For the text-containing cell, return its midpoint in (X, Y) coordinate format. 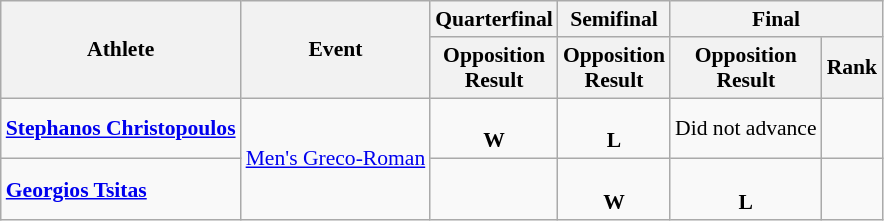
Rank (852, 68)
Athlete (121, 50)
Semifinal (614, 19)
Men's Greco-Roman (336, 159)
Quarterfinal (494, 19)
Georgios Tsitas (121, 190)
Final (776, 19)
Stephanos Christopoulos (121, 128)
Did not advance (746, 128)
Event (336, 50)
